Provide the [x, y] coordinate of the cell's center where the given text is located.  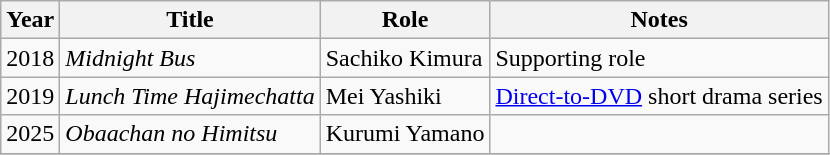
Title [190, 20]
Obaachan no Himitsu [190, 134]
Kurumi Yamano [405, 134]
Sachiko Kimura [405, 58]
Lunch Time Hajimechatta [190, 96]
2018 [30, 58]
Notes [659, 20]
Mei Yashiki [405, 96]
Role [405, 20]
Supporting role [659, 58]
Midnight Bus [190, 58]
2025 [30, 134]
Direct-to-DVD short drama series [659, 96]
Year [30, 20]
2019 [30, 96]
